Return the (X, Y) coordinate for the center point of the cell that contains the specified text.  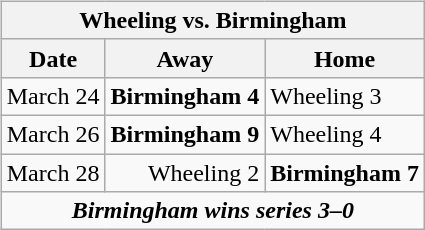
Home (345, 58)
Wheeling vs. Birmingham (212, 20)
March 26 (53, 134)
Birmingham wins series 3–0 (212, 211)
Date (53, 58)
Wheeling 2 (185, 173)
Birmingham 7 (345, 173)
Birmingham 9 (185, 134)
March 24 (53, 96)
Wheeling 3 (345, 96)
Wheeling 4 (345, 134)
March 28 (53, 173)
Away (185, 58)
Birmingham 4 (185, 96)
